Locate the cell with the specified text and output its (x, y) center coordinate. 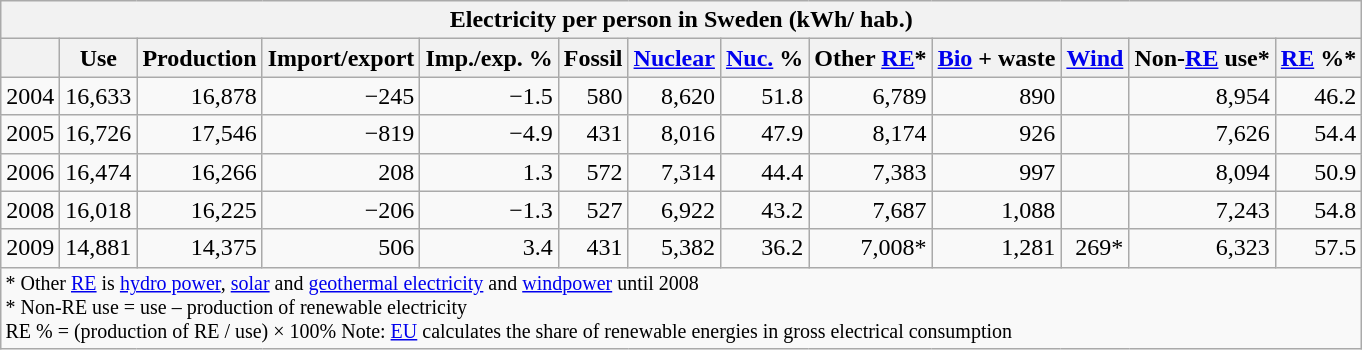
46.2 (1318, 96)
17,546 (200, 134)
50.9 (1318, 172)
7,243 (1202, 210)
16,878 (200, 96)
Imp./exp. % (489, 58)
6,922 (674, 210)
43.2 (764, 210)
8,620 (674, 96)
3.4 (489, 248)
6,323 (1202, 248)
1,281 (996, 248)
8,174 (870, 134)
269* (1095, 248)
2006 (30, 172)
14,881 (98, 248)
Bio + waste (996, 58)
44.4 (764, 172)
16,266 (200, 172)
RE %* (1318, 58)
−245 (341, 96)
506 (341, 248)
Non-RE use* (1202, 58)
7,383 (870, 172)
57.5 (1318, 248)
572 (593, 172)
7,008* (870, 248)
−1.5 (489, 96)
−819 (341, 134)
2005 (30, 134)
47.9 (764, 134)
16,474 (98, 172)
Other RE* (870, 58)
890 (996, 96)
Use (98, 58)
2004 (30, 96)
8,094 (1202, 172)
Electricity per person in Sweden (kWh/ hab.) (682, 20)
16,225 (200, 210)
2008 (30, 210)
Wind (1095, 58)
Nuc. % (764, 58)
8,016 (674, 134)
−4.9 (489, 134)
14,375 (200, 248)
51.8 (764, 96)
7,687 (870, 210)
1.3 (489, 172)
527 (593, 210)
2009 (30, 248)
16,726 (98, 134)
54.4 (1318, 134)
997 (996, 172)
926 (996, 134)
8,954 (1202, 96)
1,088 (996, 210)
Fossil (593, 58)
7,626 (1202, 134)
−206 (341, 210)
Import/export (341, 58)
16,018 (98, 210)
16,633 (98, 96)
54.8 (1318, 210)
−1.3 (489, 210)
580 (593, 96)
Production (200, 58)
Nuclear (674, 58)
36.2 (764, 248)
6,789 (870, 96)
5,382 (674, 248)
7,314 (674, 172)
208 (341, 172)
